From the cell containing the given text, extract its center point as (X, Y) coordinate. 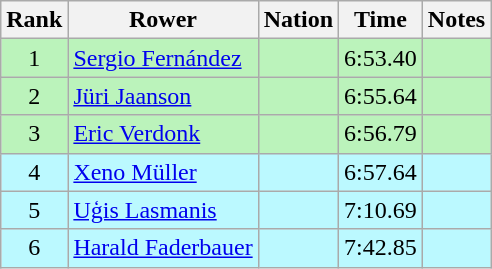
Notes (456, 20)
Uģis Lasmanis (163, 210)
Rank (34, 20)
1 (34, 58)
Xeno Müller (163, 172)
6:56.79 (381, 134)
6:57.64 (381, 172)
6:55.64 (381, 96)
7:10.69 (381, 210)
6 (34, 248)
Eric Verdonk (163, 134)
Sergio Fernández (163, 58)
5 (34, 210)
Rower (163, 20)
7:42.85 (381, 248)
4 (34, 172)
Nation (298, 20)
2 (34, 96)
3 (34, 134)
Time (381, 20)
Harald Faderbauer (163, 248)
6:53.40 (381, 58)
Jüri Jaanson (163, 96)
